Determine the [X, Y] coordinate at the center of the cell enclosing the given text.  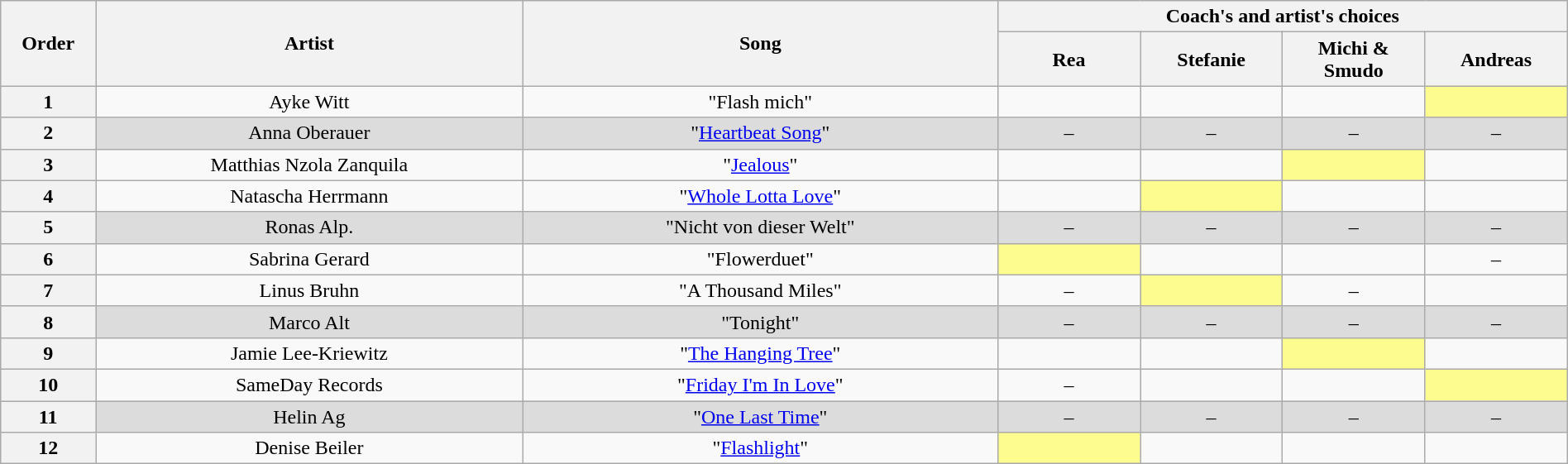
Jamie Lee-Kriewitz [309, 353]
"Whole Lotta Love" [760, 196]
1 [48, 102]
Denise Beiler [309, 448]
8 [48, 322]
Matthias Nzola Zanquila [309, 165]
Stefanie [1212, 60]
2 [48, 133]
Ronas Alp. [309, 227]
5 [48, 227]
4 [48, 196]
6 [48, 259]
Sabrina Gerard [309, 259]
Natascha Herrmann [309, 196]
"Tonight" [760, 322]
Song [760, 43]
"One Last Time" [760, 416]
"Jealous" [760, 165]
Ayke Witt [309, 102]
SameDay Records [309, 385]
Anna Oberauer [309, 133]
"A Thousand Miles" [760, 290]
Helin Ag [309, 416]
Linus Bruhn [309, 290]
7 [48, 290]
"Flowerduet" [760, 259]
Marco Alt [309, 322]
"Flash mich" [760, 102]
"Friday I'm In Love" [760, 385]
Coach's and artist's choices [1282, 17]
Michi & Smudo [1354, 60]
9 [48, 353]
Andreas [1496, 60]
"The Hanging Tree" [760, 353]
Artist [309, 43]
"Nicht von dieser Welt" [760, 227]
"Heartbeat Song" [760, 133]
10 [48, 385]
12 [48, 448]
Rea [1068, 60]
Order [48, 43]
11 [48, 416]
3 [48, 165]
"Flashlight" [760, 448]
